Output the (X, Y) coordinate of the center of the cell containing the given text.  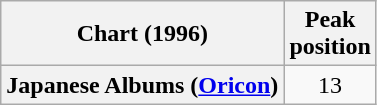
Peak position (330, 34)
13 (330, 85)
Japanese Albums (Oricon) (142, 85)
Chart (1996) (142, 34)
